Return the [X, Y] coordinate for the center point of the cell that contains the specified text.  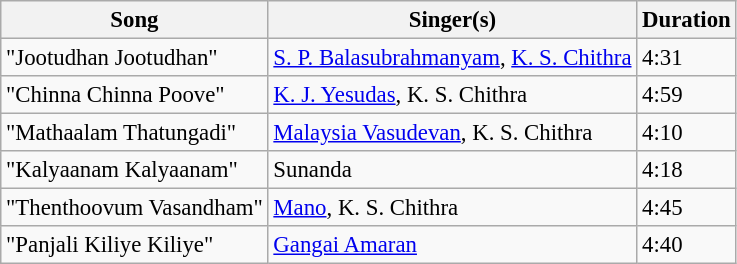
4:10 [686, 133]
K. J. Yesudas, K. S. Chithra [452, 95]
"Panjali Kiliye Kiliye" [134, 245]
4:59 [686, 95]
4:45 [686, 208]
Malaysia Vasudevan, K. S. Chithra [452, 133]
Sunanda [452, 170]
"Kalyaanam Kalyaanam" [134, 170]
"Thenthoovum Vasandham" [134, 208]
"Mathaalam Thatungadi" [134, 133]
Song [134, 20]
Mano, K. S. Chithra [452, 208]
Singer(s) [452, 20]
4:40 [686, 245]
Gangai Amaran [452, 245]
4:18 [686, 170]
Duration [686, 20]
"Chinna Chinna Poove" [134, 95]
"Jootudhan Jootudhan" [134, 58]
S. P. Balasubrahmanyam, K. S. Chithra [452, 58]
4:31 [686, 58]
